Locate the cell with the specified text and output its [x, y] center coordinate. 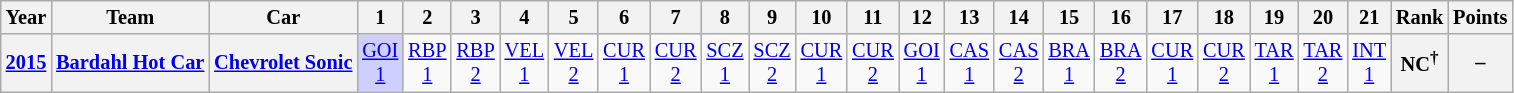
INT1 [1369, 63]
BRA2 [1121, 63]
VEL2 [574, 63]
Bardahl Hot Car [130, 63]
CAS2 [1018, 63]
10 [822, 17]
13 [970, 17]
– [1480, 63]
Car [283, 17]
Team [130, 17]
9 [772, 17]
SCZ2 [772, 63]
Points [1480, 17]
8 [724, 17]
20 [1322, 17]
16 [1121, 17]
3 [475, 17]
4 [524, 17]
11 [873, 17]
17 [1172, 17]
Year [26, 17]
Rank [1420, 17]
RBP1 [427, 63]
TAR2 [1322, 63]
5 [574, 17]
7 [676, 17]
RBP2 [475, 63]
18 [1224, 17]
15 [1069, 17]
2 [427, 17]
21 [1369, 17]
VEL1 [524, 63]
CAS1 [970, 63]
1 [380, 17]
SCZ1 [724, 63]
Chevrolet Sonic [283, 63]
TAR1 [1274, 63]
19 [1274, 17]
2015 [26, 63]
BRA1 [1069, 63]
NC† [1420, 63]
14 [1018, 17]
12 [922, 17]
6 [624, 17]
